Return the [x, y] coordinate for the center point of the cell that contains the specified text.  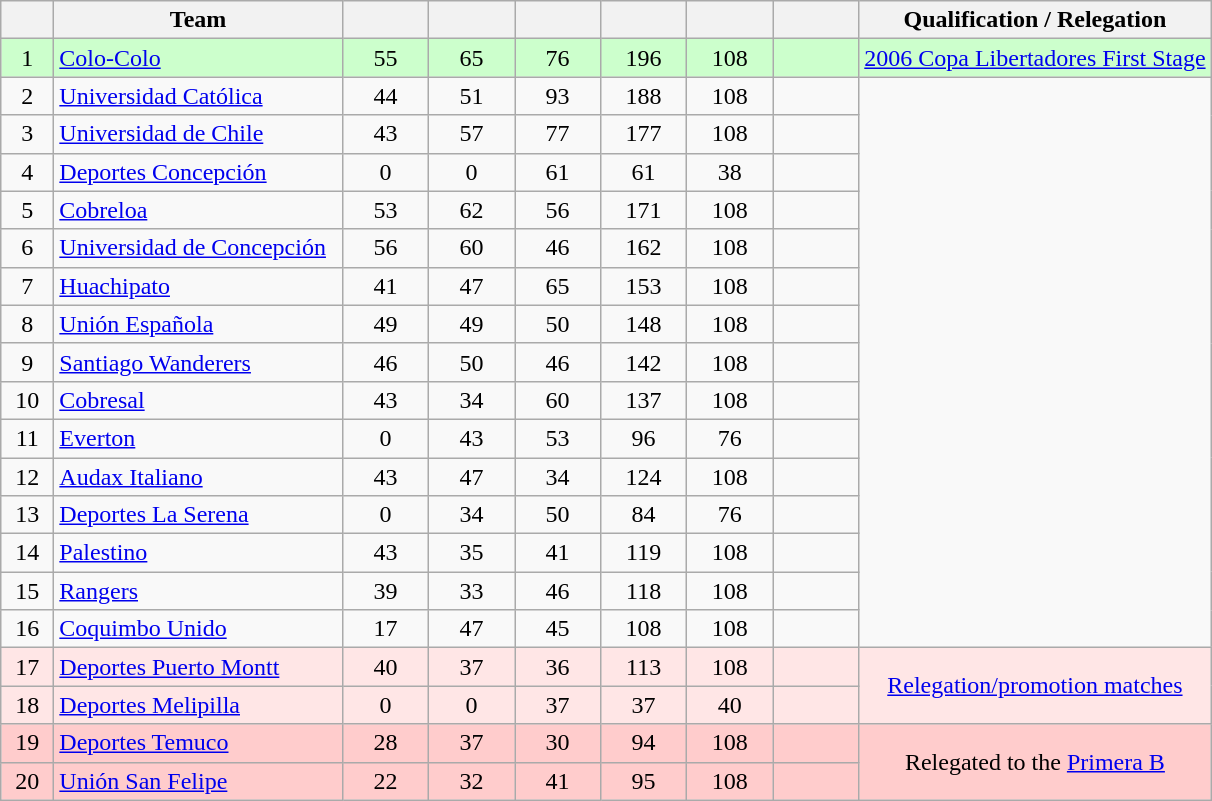
Deportes Melipilla [198, 705]
124 [644, 477]
Relegation/promotion matches [1035, 686]
14 [28, 553]
33 [471, 591]
30 [557, 743]
5 [28, 210]
Rangers [198, 591]
171 [644, 210]
137 [644, 400]
Huachipato [198, 286]
1 [28, 58]
22 [385, 781]
11 [28, 438]
4 [28, 172]
2006 Copa Libertadores First Stage [1035, 58]
142 [644, 362]
6 [28, 248]
Audax Italiano [198, 477]
Unión San Felipe [198, 781]
Deportes Temuco [198, 743]
Universidad de Concepción [198, 248]
7 [28, 286]
96 [644, 438]
Coquimbo Unido [198, 629]
113 [644, 667]
77 [557, 134]
44 [385, 96]
55 [385, 58]
Unión Española [198, 324]
35 [471, 553]
18 [28, 705]
2 [28, 96]
15 [28, 591]
12 [28, 477]
Colo-Colo [198, 58]
196 [644, 58]
Deportes Puerto Montt [198, 667]
Qualification / Relegation [1035, 20]
119 [644, 553]
51 [471, 96]
Cobresal [198, 400]
Cobreloa [198, 210]
93 [557, 96]
177 [644, 134]
153 [644, 286]
32 [471, 781]
28 [385, 743]
Team [198, 20]
36 [557, 667]
84 [644, 515]
16 [28, 629]
Universidad Católica [198, 96]
94 [644, 743]
57 [471, 134]
Santiago Wanderers [198, 362]
3 [28, 134]
39 [385, 591]
148 [644, 324]
62 [471, 210]
10 [28, 400]
Deportes La Serena [198, 515]
162 [644, 248]
19 [28, 743]
118 [644, 591]
Deportes Concepción [198, 172]
8 [28, 324]
13 [28, 515]
95 [644, 781]
38 [730, 172]
45 [557, 629]
20 [28, 781]
Palestino [198, 553]
Everton [198, 438]
9 [28, 362]
Universidad de Chile [198, 134]
Relegated to the Primera B [1035, 762]
188 [644, 96]
